Pinpoint the cell where the given text exists, returning its [x, y] midpoint coordinate. 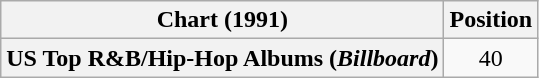
Chart (1991) [222, 20]
US Top R&B/Hip-Hop Albums (Billboard) [222, 58]
Position [491, 20]
40 [491, 58]
